Determine the [X, Y] coordinate at the center of the cell enclosing the given text.  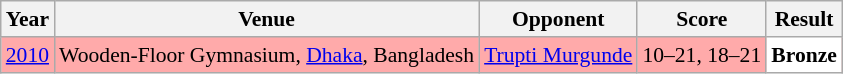
Year [28, 19]
Venue [266, 19]
Wooden-Floor Gymnasium, Dhaka, Bangladesh [266, 55]
Score [702, 19]
Bronze [804, 55]
2010 [28, 55]
10–21, 18–21 [702, 55]
Opponent [558, 19]
Trupti Murgunde [558, 55]
Result [804, 19]
